Return the (X, Y) coordinate for the center point of the cell that contains the specified text.  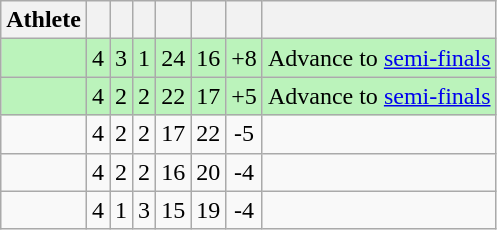
Athlete (44, 20)
+5 (244, 96)
-5 (244, 134)
20 (208, 172)
19 (208, 210)
+8 (244, 58)
15 (174, 210)
24 (174, 58)
